For the text-containing cell, return its midpoint in [X, Y] coordinate format. 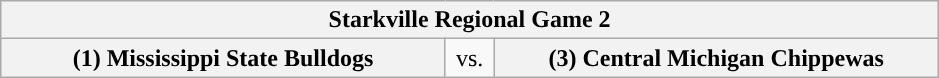
(3) Central Michigan Chippewas [716, 58]
(1) Mississippi State Bulldogs [224, 58]
Starkville Regional Game 2 [470, 20]
vs. [470, 58]
